Scan for the cell matching the given text and deliver its (X, Y) coordinate at center. 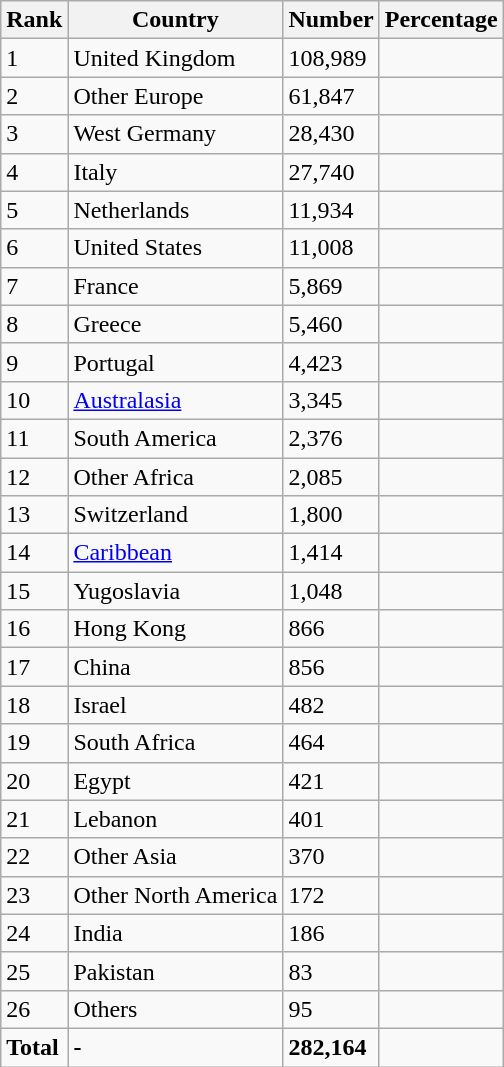
482 (331, 705)
7 (34, 286)
83 (331, 971)
India (176, 933)
Other Africa (176, 477)
2,085 (331, 477)
25 (34, 971)
Switzerland (176, 515)
Caribbean (176, 553)
2,376 (331, 438)
Country (176, 20)
United Kingdom (176, 58)
Others (176, 1009)
18 (34, 705)
United States (176, 248)
11,008 (331, 248)
Yugoslavia (176, 591)
108,989 (331, 58)
1 (34, 58)
421 (331, 781)
Greece (176, 324)
Italy (176, 172)
11 (34, 438)
4,423 (331, 362)
14 (34, 553)
24 (34, 933)
Netherlands (176, 210)
5 (34, 210)
21 (34, 819)
23 (34, 895)
370 (331, 857)
3 (34, 134)
10 (34, 400)
61,847 (331, 96)
4 (34, 172)
464 (331, 743)
8 (34, 324)
95 (331, 1009)
5,869 (331, 286)
2 (34, 96)
13 (34, 515)
172 (331, 895)
Percentage (441, 20)
Egypt (176, 781)
401 (331, 819)
17 (34, 667)
Lebanon (176, 819)
West Germany (176, 134)
282,164 (331, 1047)
11,934 (331, 210)
Pakistan (176, 971)
1,800 (331, 515)
1,414 (331, 553)
6 (34, 248)
28,430 (331, 134)
16 (34, 629)
186 (331, 933)
1,048 (331, 591)
866 (331, 629)
Rank (34, 20)
12 (34, 477)
Israel (176, 705)
Portugal (176, 362)
Other Asia (176, 857)
South Africa (176, 743)
15 (34, 591)
20 (34, 781)
Australasia (176, 400)
Number (331, 20)
9 (34, 362)
19 (34, 743)
Other Europe (176, 96)
3,345 (331, 400)
5,460 (331, 324)
Other North America (176, 895)
22 (34, 857)
South America (176, 438)
26 (34, 1009)
China (176, 667)
Hong Kong (176, 629)
856 (331, 667)
France (176, 286)
- (176, 1047)
27,740 (331, 172)
Total (34, 1047)
